Capture the cell that displays the provided text and extract its [x, y] central coordinate. 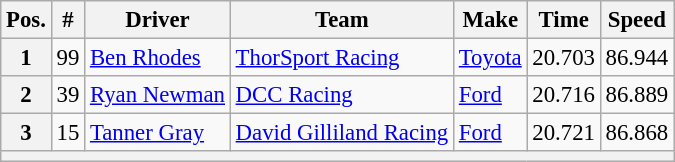
Toyota [490, 58]
20.703 [564, 58]
15 [68, 133]
3 [26, 133]
Driver [158, 20]
DCC Racing [342, 95]
86.889 [636, 95]
39 [68, 95]
David Gilliland Racing [342, 133]
20.716 [564, 95]
Speed [636, 20]
99 [68, 58]
Tanner Gray [158, 133]
Make [490, 20]
20.721 [564, 133]
86.944 [636, 58]
1 [26, 58]
Ben Rhodes [158, 58]
Team [342, 20]
2 [26, 95]
Time [564, 20]
# [68, 20]
Ryan Newman [158, 95]
Pos. [26, 20]
86.868 [636, 133]
ThorSport Racing [342, 58]
